Output the (x, y) coordinate of the center of the cell containing the given text.  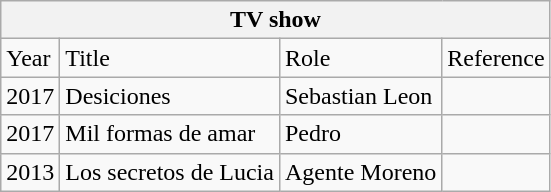
Sebastian Leon (360, 96)
Mil formas de amar (170, 134)
Desiciones (170, 96)
Year (30, 58)
Role (360, 58)
Pedro (360, 134)
Agente Moreno (360, 172)
Reference (496, 58)
Los secretos de Lucia (170, 172)
2013 (30, 172)
Title (170, 58)
TV show (276, 20)
